Identify which cell holds the provided text, then report its (X, Y) central coordinate. 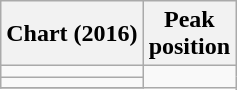
Chart (2016) (72, 34)
Peakposition (189, 34)
